Pinpoint the cell where the given text exists, returning its [X, Y] midpoint coordinate. 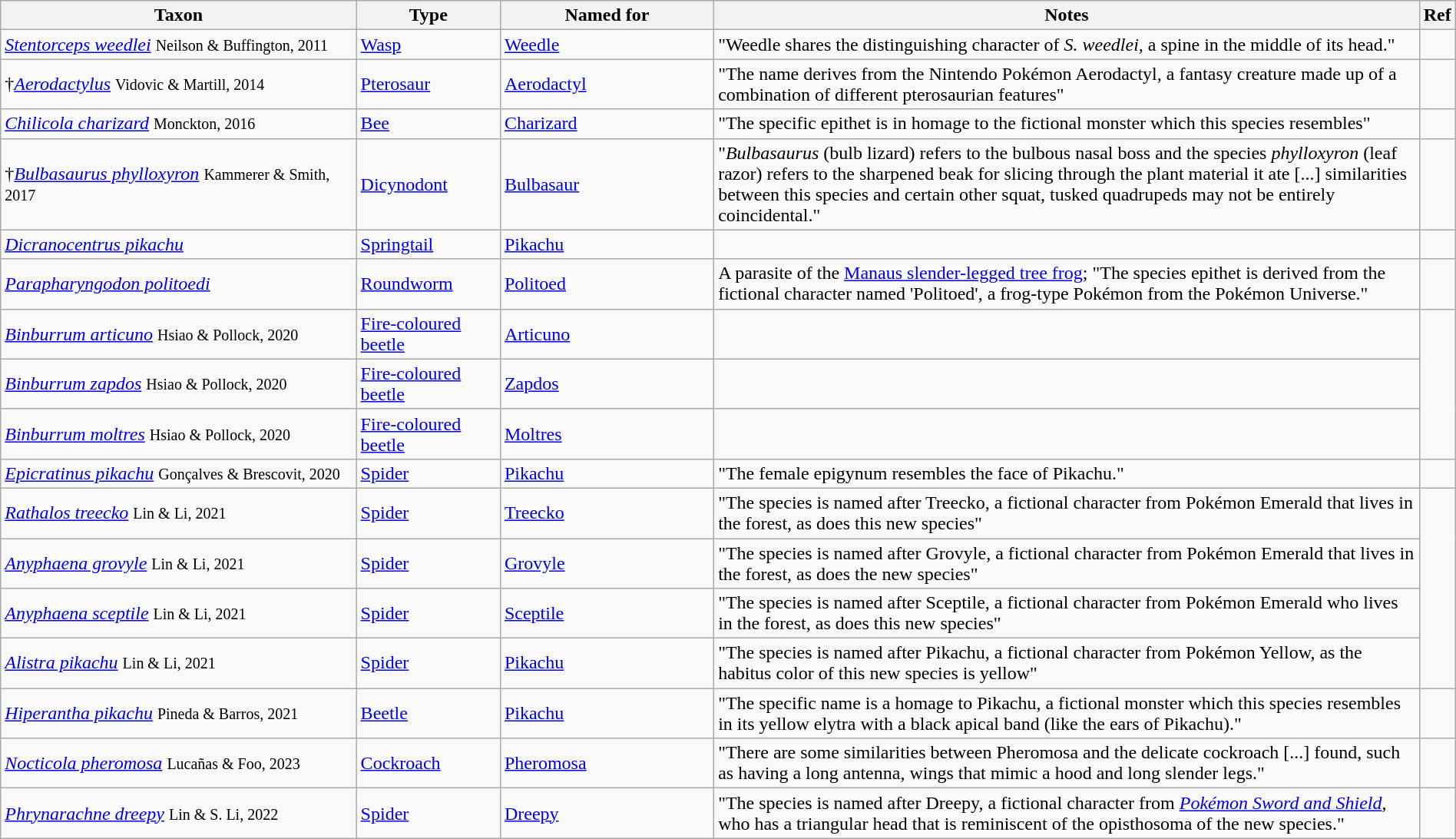
Pterosaur [429, 85]
Treecko [607, 513]
Ref [1438, 15]
Nocticola pheromosa Lucañas & Foo, 2023 [178, 764]
Binburrum zapdos Hsiao & Pollock, 2020 [178, 384]
Type [429, 15]
"The species is named after Grovyle, a fictional character from Pokémon Emerald that lives in the forest, as does the new species" [1067, 562]
†Bulbasaurus phylloxyron Kammerer & Smith, 2017 [178, 184]
Moltres [607, 433]
Binburrum moltres Hsiao & Pollock, 2020 [178, 433]
Taxon [178, 15]
Binburrum articuno Hsiao & Pollock, 2020 [178, 333]
Bee [429, 124]
Notes [1067, 15]
Anyphaena grovyle Lin & Li, 2021 [178, 562]
"The specific epithet is in homage to the fictional monster which this species resembles" [1067, 124]
Phrynarachne dreepy Lin & S. Li, 2022 [178, 813]
Charizard [607, 124]
Anyphaena sceptile Lin & Li, 2021 [178, 613]
Cockroach [429, 764]
Pheromosa [607, 764]
Hiperantha pikachu Pineda & Barros, 2021 [178, 713]
Parapharyngodon politoedi [178, 284]
Springtail [429, 244]
Articuno [607, 333]
Roundworm [429, 284]
Aerodactyl [607, 85]
Dicynodont [429, 184]
"Weedle shares the distinguishing character of S. weedlei, a spine in the middle of its head." [1067, 45]
Politoed [607, 284]
"The species is named after Treecko, a fictional character from Pokémon Emerald that lives in the forest, as does this new species" [1067, 513]
"The name derives from the Nintendo Pokémon Aerodactyl, a fantasy creature made up of a combination of different pterosaurian features" [1067, 85]
Dreepy [607, 813]
Grovyle [607, 562]
Epicratinus pikachu Gonçalves & Brescovit, 2020 [178, 473]
Chilicola charizard Monckton, 2016 [178, 124]
Named for [607, 15]
Wasp [429, 45]
Dicranocentrus pikachu [178, 244]
Alistra pikachu Lin & Li, 2021 [178, 664]
"The female epigynum resembles the face of Pikachu." [1067, 473]
"The species is named after Pikachu, a fictional character from Pokémon Yellow, as the habitus color of this new species is yellow" [1067, 664]
Zapdos [607, 384]
Rathalos treecko Lin & Li, 2021 [178, 513]
"The species is named after Sceptile, a fictional character from Pokémon Emerald who lives in the forest, as does this new species" [1067, 613]
Bulbasaur [607, 184]
Weedle [607, 45]
Sceptile [607, 613]
Beetle [429, 713]
†Aerodactylus Vidovic & Martill, 2014 [178, 85]
Stentorceps weedlei Neilson & Buffington, 2011 [178, 45]
